Detect which cell encompasses the target text, then output its (X, Y) center coordinate. 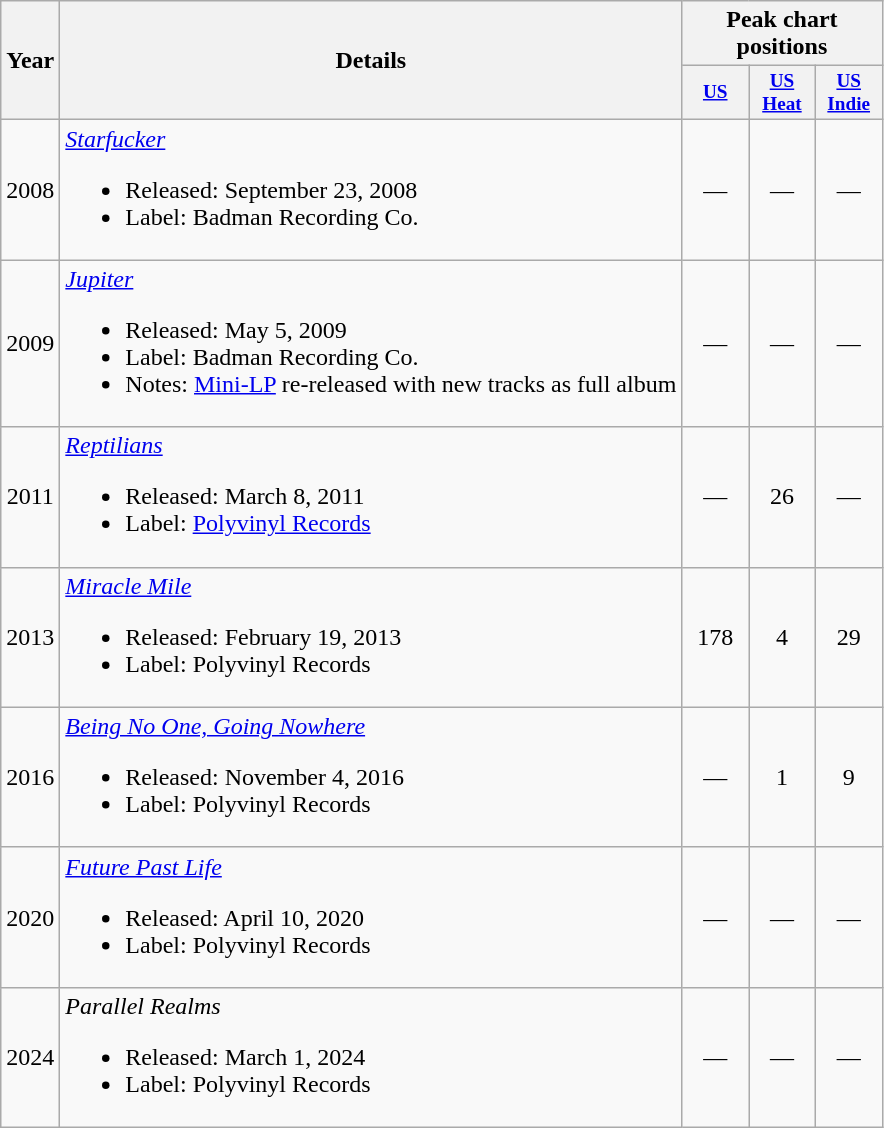
StarfuckerReleased: September 23, 2008Label: Badman Recording Co. (371, 190)
JupiterReleased: May 5, 2009Label: Badman Recording Co.Notes: Mini-LP re-released with new tracks as full album (371, 344)
Details (371, 60)
2020 (30, 917)
2013 (30, 637)
4 (782, 637)
US (716, 93)
Being No One, Going NowhereReleased: November 4, 2016Label: Polyvinyl Records (371, 777)
Miracle MileReleased: February 19, 2013Label: Polyvinyl Records (371, 637)
26 (782, 497)
Peak chart positions (782, 34)
178 (716, 637)
Year (30, 60)
2009 (30, 344)
ReptiliansReleased: March 8, 2011Label: Polyvinyl Records (371, 497)
Future Past LifeReleased: April 10, 2020Label: Polyvinyl Records (371, 917)
USHeat (782, 93)
9 (848, 777)
Parallel RealmsReleased: March 1, 2024Label: Polyvinyl Records (371, 1057)
29 (848, 637)
2011 (30, 497)
2016 (30, 777)
2024 (30, 1057)
1 (782, 777)
2008 (30, 190)
US Indie (848, 93)
